Determine the [x, y] coordinate at the center of the cell enclosing the given text.  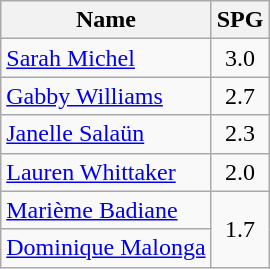
3.0 [240, 58]
Lauren Whittaker [106, 172]
Janelle Salaün [106, 134]
2.3 [240, 134]
SPG [240, 20]
Dominique Malonga [106, 248]
Marième Badiane [106, 210]
Gabby Williams [106, 96]
Name [106, 20]
2.0 [240, 172]
1.7 [240, 229]
Sarah Michel [106, 58]
2.7 [240, 96]
